Extract the [x, y] coordinate from the center of the cell holding the provided text.  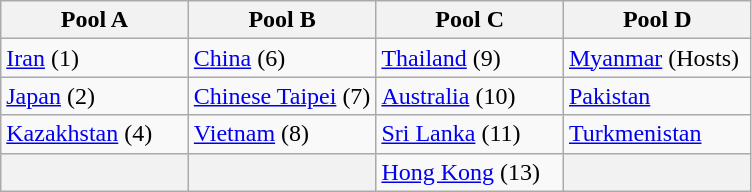
Japan (2) [95, 96]
Pool C [470, 20]
Hong Kong (13) [470, 172]
China (6) [282, 58]
Turkmenistan [657, 134]
Sri Lanka (11) [470, 134]
Myanmar (Hosts) [657, 58]
Pool A [95, 20]
Chinese Taipei (7) [282, 96]
Pool B [282, 20]
Kazakhstan (4) [95, 134]
Australia (10) [470, 96]
Thailand (9) [470, 58]
Iran (1) [95, 58]
Vietnam (8) [282, 134]
Pool D [657, 20]
Pakistan [657, 96]
